From the cell containing the given text, extract its center point as [x, y] coordinate. 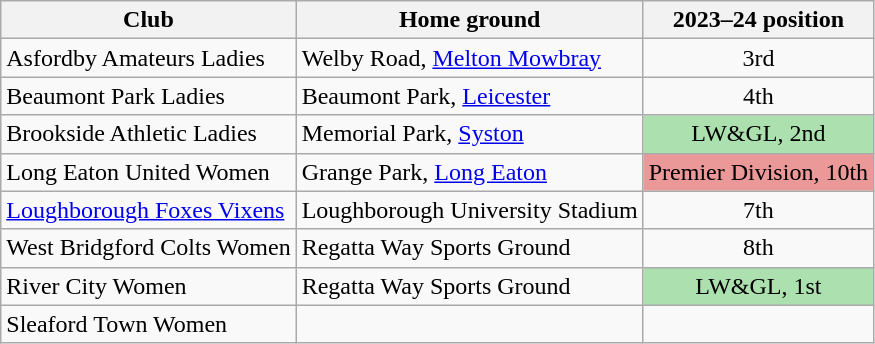
4th [758, 96]
Premier Division, 10th [758, 172]
Grange Park, Long Eaton [470, 172]
Asfordby Amateurs Ladies [148, 58]
Long Eaton United Women [148, 172]
West Bridgford Colts Women [148, 248]
Brookside Athletic Ladies [148, 134]
Memorial Park, Syston [470, 134]
River City Women [148, 286]
Home ground [470, 20]
3rd [758, 58]
Sleaford Town Women [148, 324]
2023–24 position [758, 20]
Loughborough University Stadium [470, 210]
LW&GL, 2nd [758, 134]
Loughborough Foxes Vixens [148, 210]
LW&GL, 1st [758, 286]
7th [758, 210]
Beaumont Park Ladies [148, 96]
Beaumont Park, Leicester [470, 96]
Club [148, 20]
Welby Road, Melton Mowbray [470, 58]
8th [758, 248]
